For the text-containing cell, return its midpoint in (X, Y) coordinate format. 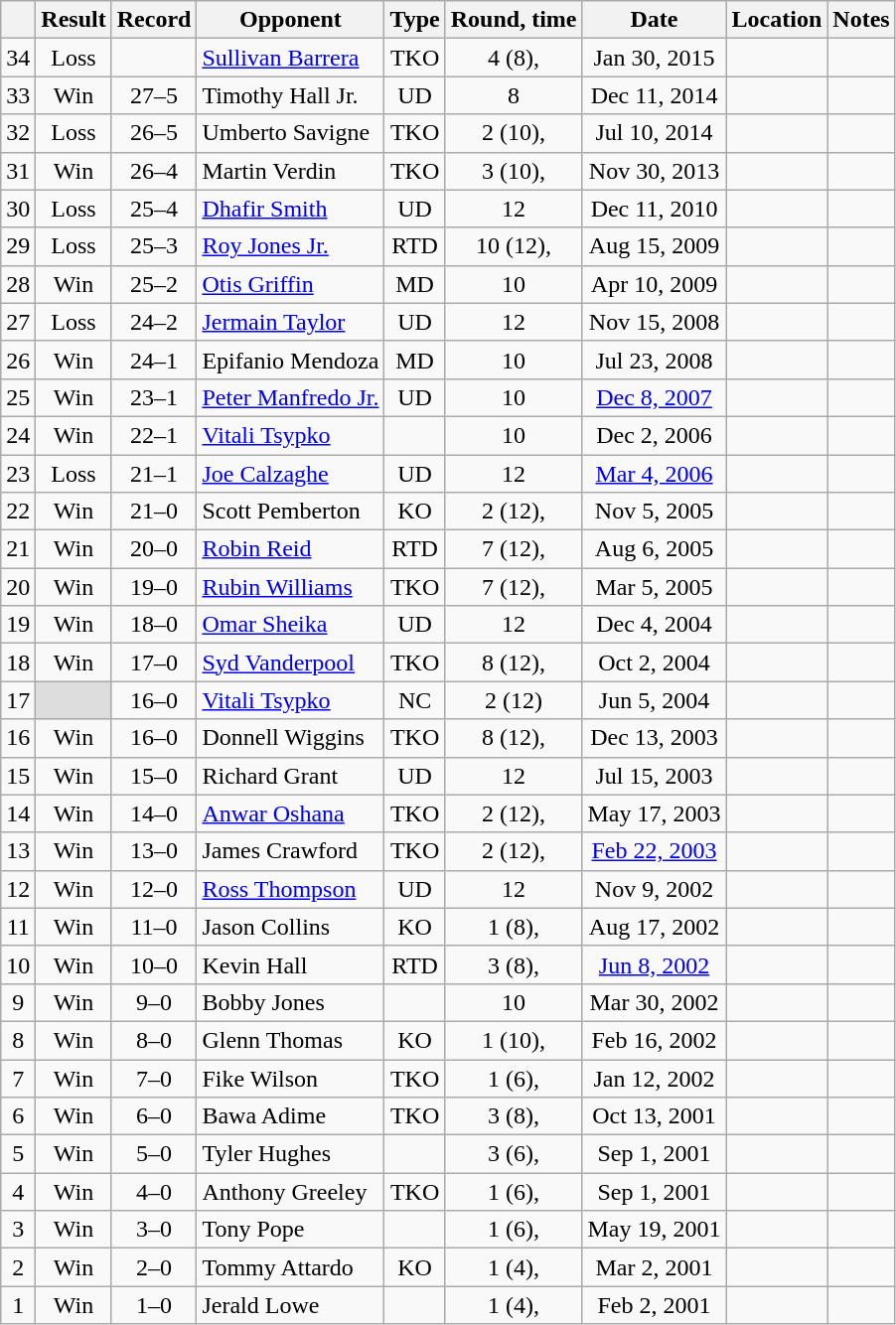
Richard Grant (290, 776)
22–1 (154, 435)
3 (6), (514, 1154)
Dec 11, 2014 (654, 95)
2 (10), (514, 133)
26–5 (154, 133)
20 (18, 587)
Epifanio Mendoza (290, 360)
Rubin Williams (290, 587)
26–4 (154, 171)
Kevin Hall (290, 964)
Mar 2, 2001 (654, 1267)
Tony Pope (290, 1230)
31 (18, 171)
27–5 (154, 95)
3 (18, 1230)
24 (18, 435)
Tyler Hughes (290, 1154)
Apr 10, 2009 (654, 284)
5–0 (154, 1154)
Notes (861, 20)
Joe Calzaghe (290, 474)
10 (12), (514, 246)
Result (74, 20)
Jerald Lowe (290, 1305)
Feb 2, 2001 (654, 1305)
Round, time (514, 20)
21–1 (154, 474)
Omar Sheika (290, 625)
Jun 8, 2002 (654, 964)
19 (18, 625)
Dec 2, 2006 (654, 435)
23–1 (154, 397)
26 (18, 360)
Scott Pemberton (290, 512)
Dec 11, 2010 (654, 209)
Oct 13, 2001 (654, 1116)
Feb 16, 2002 (654, 1040)
4 (8), (514, 58)
Aug 17, 2002 (654, 927)
32 (18, 133)
13 (18, 851)
NC (415, 700)
33 (18, 95)
2–0 (154, 1267)
Umberto Savigne (290, 133)
Type (415, 20)
17 (18, 700)
Martin Verdin (290, 171)
18–0 (154, 625)
15–0 (154, 776)
4–0 (154, 1192)
9 (18, 1002)
24–1 (154, 360)
7–0 (154, 1078)
8–0 (154, 1040)
Mar 30, 2002 (654, 1002)
9–0 (154, 1002)
James Crawford (290, 851)
May 19, 2001 (654, 1230)
17–0 (154, 662)
Mar 5, 2005 (654, 587)
Bawa Adime (290, 1116)
Glenn Thomas (290, 1040)
21 (18, 549)
Jul 10, 2014 (654, 133)
3 (10), (514, 171)
Opponent (290, 20)
24–2 (154, 322)
1–0 (154, 1305)
Aug 6, 2005 (654, 549)
Dhafir Smith (290, 209)
29 (18, 246)
Aug 15, 2009 (654, 246)
21–0 (154, 512)
19–0 (154, 587)
Record (154, 20)
11 (18, 927)
Ross Thompson (290, 889)
Timothy Hall Jr. (290, 95)
14–0 (154, 813)
25 (18, 397)
Fike Wilson (290, 1078)
Mar 4, 2006 (654, 474)
10–0 (154, 964)
Dec 13, 2003 (654, 738)
Bobby Jones (290, 1002)
Anthony Greeley (290, 1192)
Roy Jones Jr. (290, 246)
2 (18, 1267)
13–0 (154, 851)
25–2 (154, 284)
Syd Vanderpool (290, 662)
28 (18, 284)
Jermain Taylor (290, 322)
14 (18, 813)
Jun 5, 2004 (654, 700)
18 (18, 662)
Location (777, 20)
16 (18, 738)
Jul 23, 2008 (654, 360)
2 (12) (514, 700)
Sullivan Barrera (290, 58)
Jul 15, 2003 (654, 776)
5 (18, 1154)
Donnell Wiggins (290, 738)
34 (18, 58)
30 (18, 209)
Dec 4, 2004 (654, 625)
May 17, 2003 (654, 813)
1 (8), (514, 927)
Otis Griffin (290, 284)
Nov 5, 2005 (654, 512)
Nov 9, 2002 (654, 889)
Anwar Oshana (290, 813)
6–0 (154, 1116)
Date (654, 20)
Feb 22, 2003 (654, 851)
Peter Manfredo Jr. (290, 397)
Jan 12, 2002 (654, 1078)
6 (18, 1116)
12–0 (154, 889)
15 (18, 776)
Nov 30, 2013 (654, 171)
27 (18, 322)
1 (18, 1305)
20–0 (154, 549)
Nov 15, 2008 (654, 322)
7 (18, 1078)
25–4 (154, 209)
11–0 (154, 927)
3–0 (154, 1230)
23 (18, 474)
Dec 8, 2007 (654, 397)
1 (10), (514, 1040)
Oct 2, 2004 (654, 662)
Jan 30, 2015 (654, 58)
4 (18, 1192)
Robin Reid (290, 549)
Tommy Attardo (290, 1267)
Jason Collins (290, 927)
22 (18, 512)
25–3 (154, 246)
